Return the (x, y) coordinate for the center point of the cell that contains the specified text.  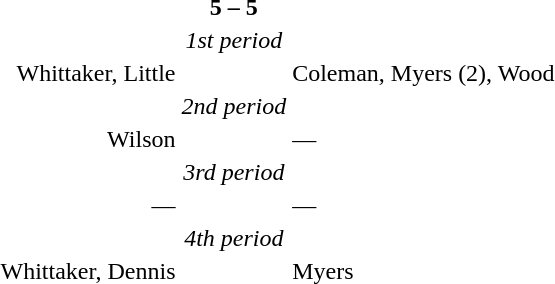
3rd period (234, 172)
2nd period (234, 106)
4th period (234, 238)
1st period (234, 40)
